Scan for the cell matching the given text and deliver its [X, Y] coordinate at center. 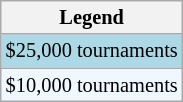
$10,000 tournaments [92, 85]
Legend [92, 17]
$25,000 tournaments [92, 51]
